Pinpoint the cell where the given text exists, returning its [X, Y] midpoint coordinate. 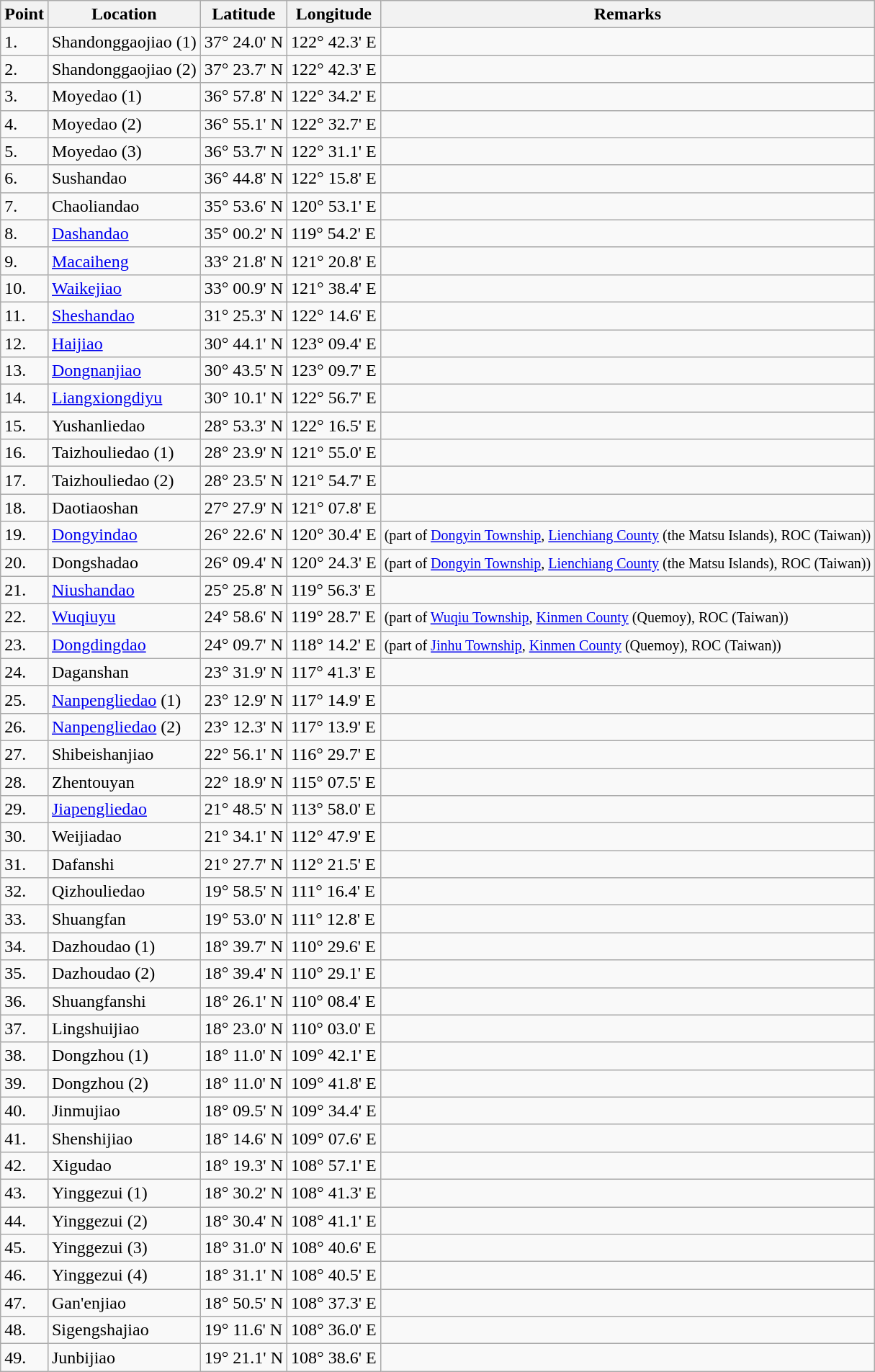
Dafanshi [124, 864]
Shandonggaojiao (2) [124, 69]
Nanpengliedao (1) [124, 699]
Moyedao (1) [124, 97]
18° 31.0' N [243, 1248]
49. [24, 1358]
2. [24, 69]
22° 18.9' N [243, 781]
Location [124, 14]
18° 26.1' N [243, 1001]
4. [24, 124]
17. [24, 480]
Gan'enjiao [124, 1303]
121° 38.4' E [334, 288]
10. [24, 288]
110° 03.0' E [334, 1028]
Chaoliandao [124, 206]
36. [24, 1001]
24° 58.6' N [243, 617]
(part of Wuqiu Township, Kinmen County (Quemoy), ROC (Taiwan)) [627, 617]
119° 28.7' E [334, 617]
1. [24, 42]
36° 55.1' N [243, 124]
122° 14.6' E [334, 315]
121° 20.8' E [334, 261]
Qizhouliedao [124, 892]
Taizhouliedao (1) [124, 453]
36° 57.8' N [243, 97]
120° 24.3' E [334, 562]
45. [24, 1248]
30° 44.1' N [243, 344]
Jiapengliedao [124, 810]
18° 23.0' N [243, 1028]
28. [24, 781]
Yinggezui (1) [124, 1193]
Niushandao [124, 590]
121° 54.7' E [334, 480]
25° 25.8' N [243, 590]
108° 41.1' E [334, 1221]
18° 39.7' N [243, 946]
18° 30.4' N [243, 1221]
Remarks [627, 14]
37° 24.0' N [243, 42]
3. [24, 97]
108° 36.0' E [334, 1330]
39. [24, 1083]
108° 38.6' E [334, 1358]
34. [24, 946]
48. [24, 1330]
21° 34.1' N [243, 837]
Lingshuijiao [124, 1028]
19. [24, 535]
6. [24, 179]
123° 09.7' E [334, 371]
8. [24, 233]
Shenshijiao [124, 1138]
122° 16.5' E [334, 426]
7. [24, 206]
28° 23.9' N [243, 453]
18° 30.2' N [243, 1193]
35° 53.6' N [243, 206]
Yinggezui (2) [124, 1221]
Haijiao [124, 344]
112° 47.9' E [334, 837]
18° 19.3' N [243, 1165]
14. [24, 398]
27° 27.9' N [243, 508]
110° 29.6' E [334, 946]
30. [24, 837]
122° 15.8' E [334, 179]
117° 13.9' E [334, 727]
16. [24, 453]
(part of Jinhu Township, Kinmen County (Quemoy), ROC (Taiwan)) [627, 645]
21° 27.7' N [243, 864]
108° 41.3' E [334, 1193]
Shuangfan [124, 919]
36° 53.7' N [243, 151]
122° 56.7' E [334, 398]
28° 53.3' N [243, 426]
Liangxiongdiyu [124, 398]
33° 21.8' N [243, 261]
Junbijiao [124, 1358]
33° 00.9' N [243, 288]
Dongzhou (2) [124, 1083]
Moyedao (3) [124, 151]
Shandonggaojiao (1) [124, 42]
31. [24, 864]
13. [24, 371]
27. [24, 754]
22. [24, 617]
33. [24, 919]
21° 48.5' N [243, 810]
Weijiadao [124, 837]
117° 14.9' E [334, 699]
108° 57.1' E [334, 1165]
35. [24, 974]
18° 39.4' N [243, 974]
Dongshadao [124, 562]
109° 07.6' E [334, 1138]
19° 21.1' N [243, 1358]
22° 56.1' N [243, 754]
115° 07.5' E [334, 781]
24. [24, 672]
23° 12.3' N [243, 727]
108° 40.6' E [334, 1248]
Xigudao [124, 1165]
112° 21.5' E [334, 864]
38. [24, 1056]
26° 09.4' N [243, 562]
15. [24, 426]
31° 25.3' N [243, 315]
Waikejiao [124, 288]
Sheshandao [124, 315]
116° 29.7' E [334, 754]
42. [24, 1165]
109° 34.4' E [334, 1111]
Yinggezui (4) [124, 1275]
44. [24, 1221]
18° 50.5' N [243, 1303]
30° 10.1' N [243, 398]
121° 55.0' E [334, 453]
40. [24, 1111]
122° 32.7' E [334, 124]
Dongnanjiao [124, 371]
29. [24, 810]
Sigengshajiao [124, 1330]
Dongzhou (1) [124, 1056]
122° 34.2' E [334, 97]
Zhentouyan [124, 781]
Longitude [334, 14]
20. [24, 562]
5. [24, 151]
47. [24, 1303]
113° 58.0' E [334, 810]
37° 23.7' N [243, 69]
Moyedao (2) [124, 124]
Shuangfanshi [124, 1001]
19° 58.5' N [243, 892]
118° 14.2' E [334, 645]
26° 22.6' N [243, 535]
12. [24, 344]
Shibeishanjiao [124, 754]
37. [24, 1028]
110° 08.4' E [334, 1001]
23° 31.9' N [243, 672]
43. [24, 1193]
Dongdingdao [124, 645]
Daganshan [124, 672]
26. [24, 727]
109° 41.8' E [334, 1083]
23. [24, 645]
110° 29.1' E [334, 974]
18° 09.5' N [243, 1111]
28° 23.5' N [243, 480]
9. [24, 261]
108° 40.5' E [334, 1275]
46. [24, 1275]
18. [24, 508]
Point [24, 14]
109° 42.1' E [334, 1056]
111° 16.4' E [334, 892]
Daotiaoshan [124, 508]
120° 30.4' E [334, 535]
Dazhoudao (2) [124, 974]
18° 14.6' N [243, 1138]
35° 00.2' N [243, 233]
Latitude [243, 14]
11. [24, 315]
Taizhouliedao (2) [124, 480]
Dongyindao [124, 535]
23° 12.9' N [243, 699]
Dazhoudao (1) [124, 946]
19° 11.6' N [243, 1330]
119° 54.2' E [334, 233]
18° 31.1' N [243, 1275]
Yinggezui (3) [124, 1248]
117° 41.3' E [334, 672]
36° 44.8' N [243, 179]
41. [24, 1138]
123° 09.4' E [334, 344]
Wuqiuyu [124, 617]
111° 12.8' E [334, 919]
19° 53.0' N [243, 919]
Dashandao [124, 233]
121° 07.8' E [334, 508]
24° 09.7' N [243, 645]
25. [24, 699]
Sushandao [124, 179]
32. [24, 892]
108° 37.3' E [334, 1303]
122° 31.1' E [334, 151]
Jinmujiao [124, 1111]
120° 53.1' E [334, 206]
21. [24, 590]
119° 56.3' E [334, 590]
Yushanliedao [124, 426]
Nanpengliedao (2) [124, 727]
30° 43.5' N [243, 371]
Macaiheng [124, 261]
